Scan for the cell matching the given text and deliver its [x, y] coordinate at center. 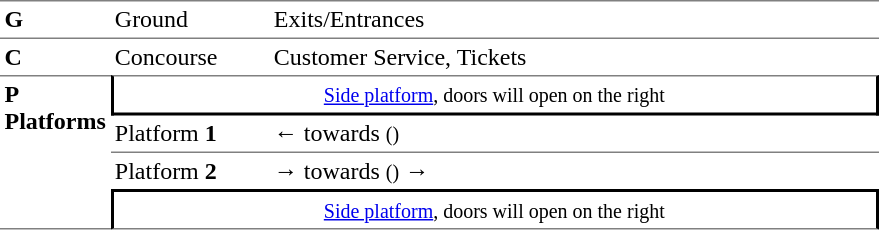
→ towards () → [574, 171]
Platform 2 [190, 171]
G [55, 20]
C [55, 57]
Ground [190, 20]
PPlatforms [55, 152]
Exits/Entrances [574, 20]
Concourse [190, 57]
← towards () [574, 135]
Customer Service, Tickets [574, 57]
Platform 1 [190, 135]
